Pinpoint the cell where the given text exists, returning its [x, y] midpoint coordinate. 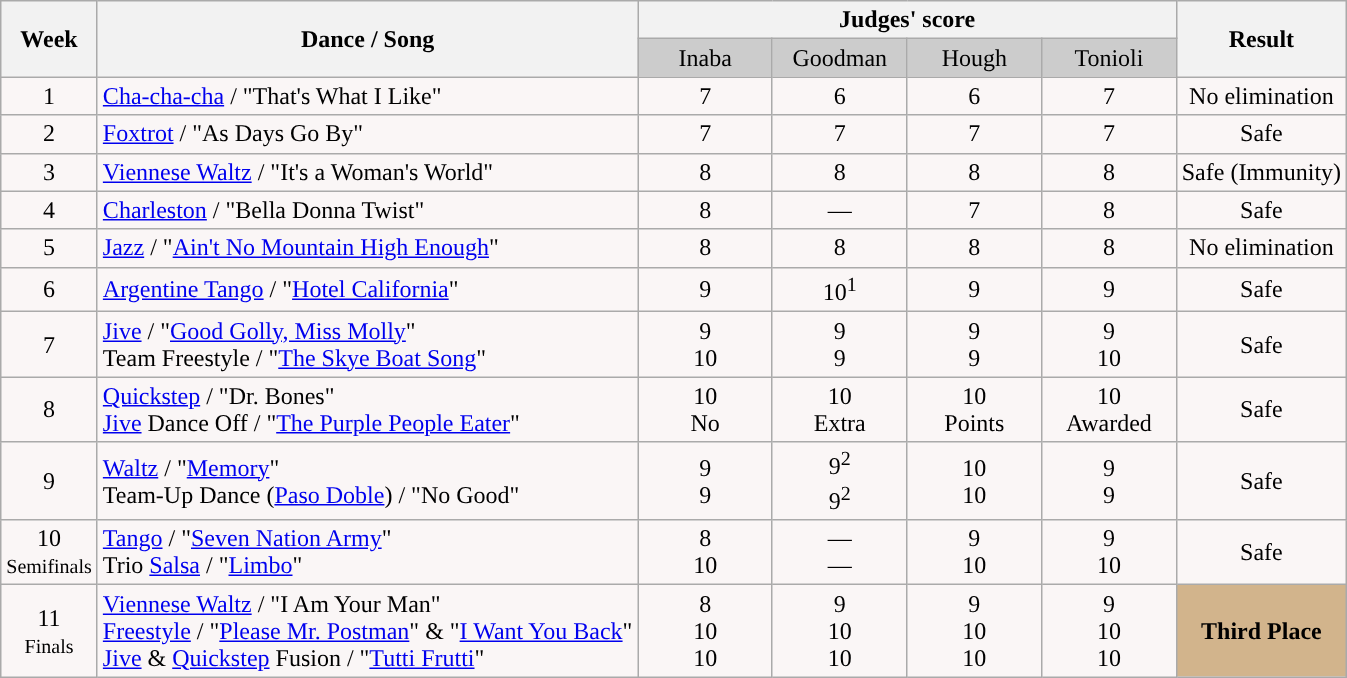
Inaba [706, 58]
1010 [974, 481]
10Points [974, 410]
Quickstep / "Dr. Bones"Jive Dance Off / "The Purple People Eater" [368, 410]
Third Place [1261, 631]
Viennese Waltz / "I Am Your Man"Freestyle / "Please Mr. Postman" & "I Want You Back"Jive & Quickstep Fusion / "Tutti Frutti" [368, 631]
1 [50, 96]
Foxtrot / "As Days Go By" [368, 134]
11Finals [50, 631]
2 [50, 134]
Waltz / "Memory"Team-Up Dance (Paso Doble) / "No Good" [368, 481]
Tango / "Seven Nation Army"Trio Salsa / "Limbo" [368, 552]
10Awarded [1110, 410]
10Semifinals [50, 552]
810 [706, 552]
3 [50, 172]
81010 [706, 631]
Jive / "Good Golly, Miss Molly"Team Freestyle / "The Skye Boat Song" [368, 344]
— [840, 210]
Week [50, 39]
Judges' score [907, 20]
Hough [974, 58]
Argentine Tango / "Hotel California" [368, 290]
9292 [840, 481]
—— [840, 552]
10No [706, 410]
Goodman [840, 58]
101 [840, 290]
Viennese Waltz / "It's a Woman's World" [368, 172]
Jazz / "Ain't No Mountain High Enough" [368, 248]
5 [50, 248]
Dance / Song [368, 39]
Cha-cha-cha / "That's What I Like" [368, 96]
10Extra [840, 410]
Safe (Immunity) [1261, 172]
Tonioli [1110, 58]
4 [50, 210]
Charleston / "Bella Donna Twist" [368, 210]
Result [1261, 39]
